Return the [X, Y] coordinate for the center point of the cell that contains the specified text.  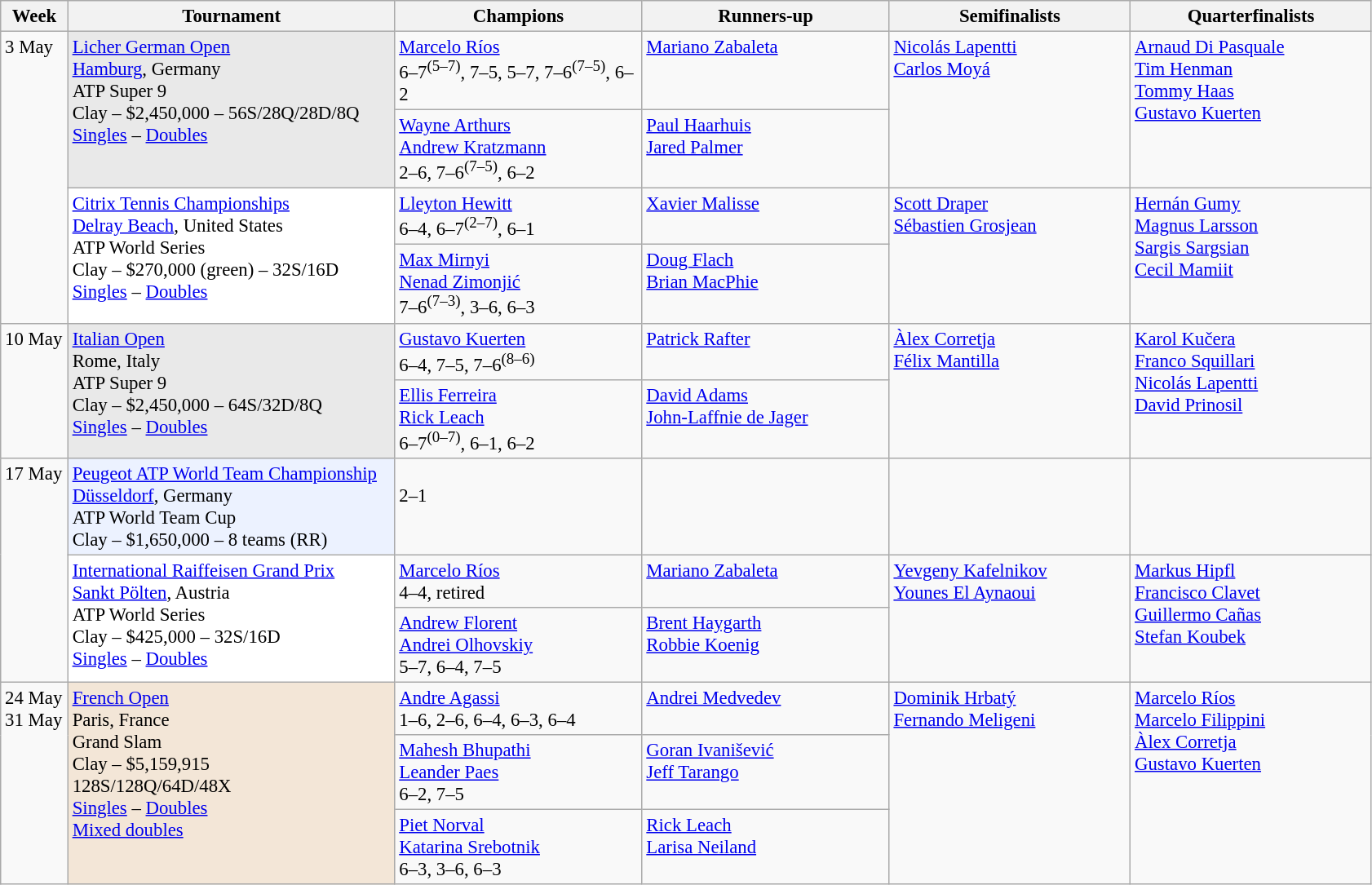
Scott Draper Sébastien Grosjean [1010, 256]
Tournament [232, 16]
Yevgeny Kafelnikov Younes El Aynaoui [1010, 618]
Quarterfinalists [1251, 16]
Wayne Arthurs Andrew Kratzmann2–6, 7–6(7–5), 6–2 [519, 149]
Italian Open Rome, ItalyATP Super 9Clay – $2,450,000 – 64S/32D/8QSingles – Doubles [232, 390]
Hernán Gumy Magnus Larsson Sargis Sargsian Cecil Mamiit [1251, 256]
Arnaud Di Pasquale Tim Henman Tommy Haas Gustavo Kuerten [1251, 110]
Peugeot ATP World Team Championship Düsseldorf, GermanyATP World Team CupClay – $1,650,000 – 8 teams (RR) [232, 507]
Week [34, 16]
10 May [34, 390]
Max Mirnyi Nenad Zimonjić7–6(7–3), 3–6, 6–3 [519, 284]
Andrew Florent Andrei Olhovskiy5–7, 6–4, 7–5 [519, 645]
Andre Agassi1–6, 2–6, 6–4, 6–3, 6–4 [519, 708]
Xavier Malisse [765, 217]
Karol Kučera Franco Squillari Nicolás Lapentti David Prinosil [1251, 390]
Marcelo Ríos4–4, retired [519, 581]
2–1 [519, 507]
Àlex Corretja Félix Mantilla [1010, 390]
Doug Flach Brian MacPhie [765, 284]
Paul Haarhuis Jared Palmer [765, 149]
David Adams John-Laffnie de Jager [765, 418]
Champions [519, 16]
Runners-up [765, 16]
International Raiffeisen Grand Prix Sankt Pölten, AustriaATP World SeriesClay – $425,000 – 32S/16DSingles – Doubles [232, 618]
24 May31 May [34, 783]
Semifinalists [1010, 16]
17 May [34, 571]
French Open Paris, FranceGrand SlamClay – $5,159,915128S/128Q/64D/48XSingles – Doubles Mixed doubles [232, 783]
Marcelo Ríos Marcelo Filippini Àlex Corretja Gustavo Kuerten [1251, 783]
Licher German OpenHamburg, GermanyATP Super 9Clay – $2,450,000 – 56S/28Q/28D/8QSingles – Doubles [232, 110]
Markus Hipfl Francisco Clavet Guillermo Cañas Stefan Koubek [1251, 618]
Marcelo Ríos6–7(5–7), 7–5, 5–7, 7–6(7–5), 6–2 [519, 71]
Lleyton Hewitt6–4, 6–7(2–7), 6–1 [519, 217]
Goran Ivanišević Jeff Tarango [765, 772]
Rick Leach Larisa Neiland [765, 847]
Patrick Rafter [765, 351]
Citrix Tennis Championships Delray Beach, United StatesATP World SeriesClay – $270,000 (green) – 32S/16DSingles – Doubles [232, 256]
Piet Norval Katarina Srebotnik6–3, 3–6, 6–3 [519, 847]
Nicolás Lapentti Carlos Moyá [1010, 110]
Andrei Medvedev [765, 708]
Dominik Hrbatý Fernando Meligeni [1010, 783]
3 May [34, 178]
Ellis Ferreira Rick Leach6–7(0–7), 6–1, 6–2 [519, 418]
Brent Haygarth Robbie Koenig [765, 645]
Mahesh Bhupathi Leander Paes6–2, 7–5 [519, 772]
Gustavo Kuerten6–4, 7–5, 7–6(8–6) [519, 351]
